Identify which cell holds the provided text, then report its [x, y] central coordinate. 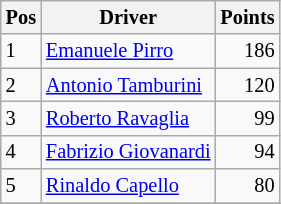
Fabrizio Giovanardi [128, 152]
80 [247, 186]
Emanuele Pirro [128, 51]
2 [21, 85]
Driver [128, 17]
4 [21, 152]
5 [21, 186]
186 [247, 51]
120 [247, 85]
99 [247, 118]
94 [247, 152]
1 [21, 51]
Points [247, 17]
3 [21, 118]
Roberto Ravaglia [128, 118]
Antonio Tamburini [128, 85]
Pos [21, 17]
Rinaldo Capello [128, 186]
